Detect which cell encompasses the target text, then output its [X, Y] center coordinate. 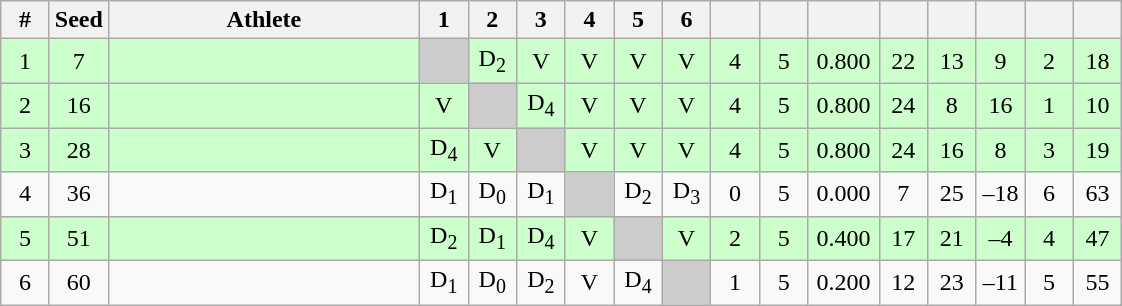
–4 [1000, 238]
25 [952, 194]
0.200 [844, 283]
63 [1098, 194]
# [26, 20]
18 [1098, 61]
0.000 [844, 194]
9 [1000, 61]
12 [904, 283]
–18 [1000, 194]
55 [1098, 283]
47 [1098, 238]
28 [78, 150]
–11 [1000, 283]
13 [952, 61]
0 [736, 194]
17 [904, 238]
60 [78, 283]
Seed [78, 20]
10 [1098, 105]
23 [952, 283]
36 [78, 194]
Athlete [264, 20]
22 [904, 61]
21 [952, 238]
D3 [686, 194]
51 [78, 238]
19 [1098, 150]
0.400 [844, 238]
